Determine the (X, Y) coordinate at the center of the cell enclosing the given text.  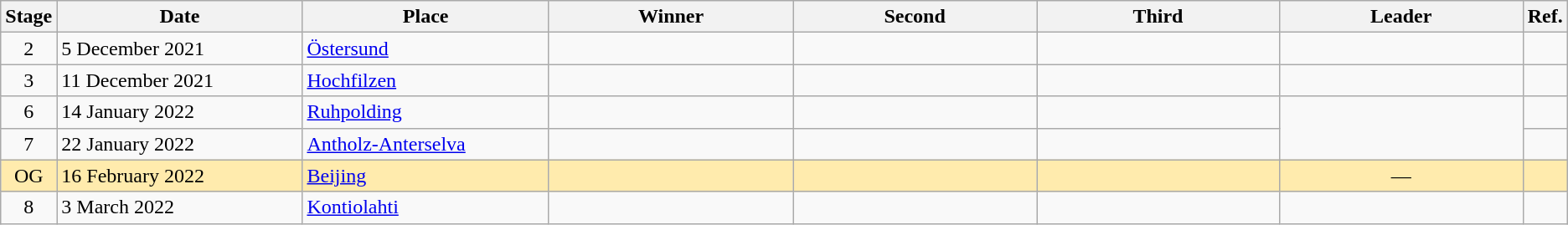
Second (915, 17)
14 January 2022 (179, 112)
3 (28, 80)
Winner (670, 17)
3 March 2022 (179, 207)
Antholz-Anterselva (426, 144)
Kontiolahti (426, 207)
Date (179, 17)
7 (28, 144)
5 December 2021 (179, 49)
22 January 2022 (179, 144)
Ruhpolding (426, 112)
OG (28, 176)
6 (28, 112)
8 (28, 207)
Beijing (426, 176)
Östersund (426, 49)
Stage (28, 17)
Ref. (1545, 17)
16 February 2022 (179, 176)
2 (28, 49)
Leader (1400, 17)
— (1400, 176)
Third (1158, 17)
Hochfilzen (426, 80)
11 December 2021 (179, 80)
Place (426, 17)
